Pinpoint the cell where the given text exists, returning its (X, Y) midpoint coordinate. 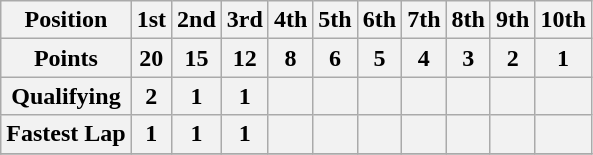
6 (335, 58)
5th (335, 20)
Points (66, 58)
12 (244, 58)
Qualifying (66, 96)
1st (151, 20)
5 (379, 58)
15 (197, 58)
Fastest Lap (66, 134)
8 (290, 58)
8th (468, 20)
6th (379, 20)
Position (66, 20)
4th (290, 20)
4 (424, 58)
3 (468, 58)
9th (512, 20)
3rd (244, 20)
10th (563, 20)
20 (151, 58)
7th (424, 20)
2nd (197, 20)
